Return the [X, Y] coordinate for the center point of the cell that contains the specified text.  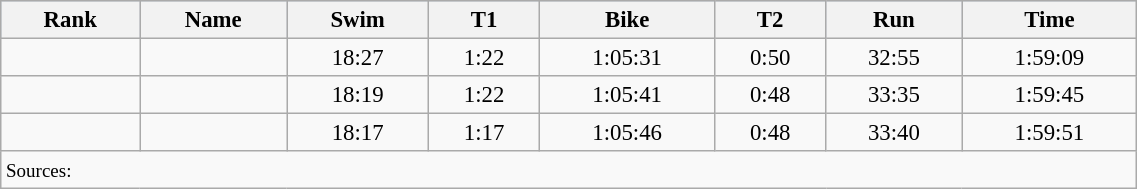
1:59:51 [1050, 133]
Rank [70, 20]
T1 [484, 20]
33:35 [894, 95]
1:05:31 [628, 58]
Time [1050, 20]
33:40 [894, 133]
1:17 [484, 133]
1:05:41 [628, 95]
1:59:45 [1050, 95]
1:05:46 [628, 133]
18:27 [358, 58]
18:17 [358, 133]
Bike [628, 20]
T2 [770, 20]
Run [894, 20]
18:19 [358, 95]
Name [214, 20]
0:50 [770, 58]
Sources: [569, 170]
Swim [358, 20]
32:55 [894, 58]
1:59:09 [1050, 58]
